Extract the [X, Y] coordinate from the center of the cell holding the provided text.  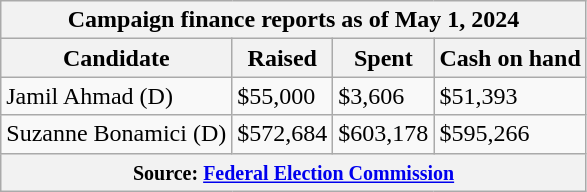
Suzanne Bonamici (D) [116, 134]
$572,684 [282, 134]
Source: Federal Election Commission [294, 172]
Campaign finance reports as of May 1, 2024 [294, 20]
$603,178 [384, 134]
Raised [282, 58]
Candidate [116, 58]
Jamil Ahmad (D) [116, 96]
Spent [384, 58]
$55,000 [282, 96]
Cash on hand [510, 58]
$3,606 [384, 96]
$51,393 [510, 96]
$595,266 [510, 134]
